Search for the cell housing the specified text and yield its [X, Y] center coordinate. 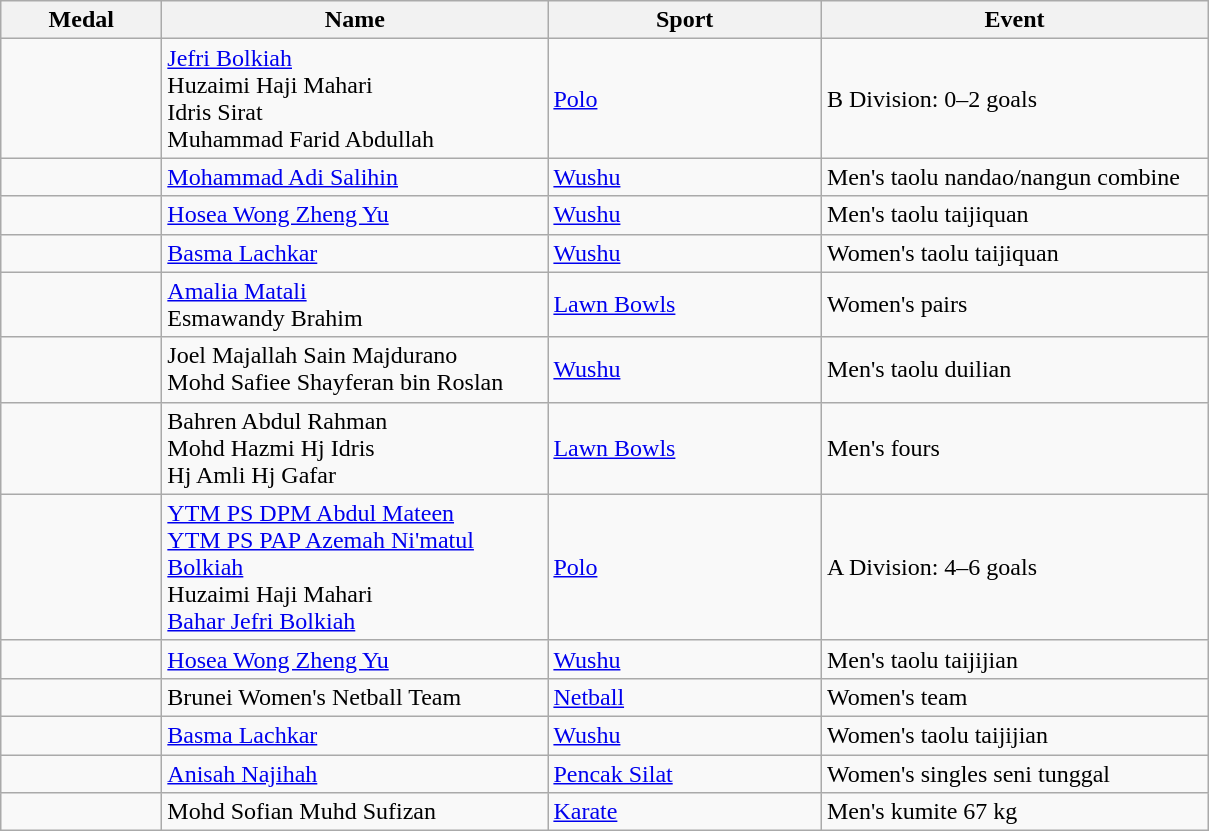
Sport [685, 20]
Women's taolu taijijian [1014, 735]
Women's singles seni tunggal [1014, 773]
Men's taolu nandao/nangun combine [1014, 177]
Women's pairs [1014, 304]
Amalia Matali Esmawandy Brahim [355, 304]
Men's kumite 67 kg [1014, 812]
YTM PS DPM Abdul Mateen YTM PS PAP Azemah Ni'matul Bolkiah Huzaimi Haji Mahari Bahar Jefri Bolkiah [355, 567]
Men's taolu taijiquan [1014, 215]
Netball [685, 697]
Pencak Silat [685, 773]
Jefri Bolkiah Huzaimi Haji Mahari Idris Sirat Muhammad Farid Abdullah [355, 98]
Brunei Women's Netball Team [355, 697]
Anisah Najihah [355, 773]
Women's taolu taijiquan [1014, 253]
Joel Majallah Sain Majdurano Mohd Safiee Shayferan bin Roslan [355, 370]
Men's taolu duilian [1014, 370]
Mohammad Adi Salihin [355, 177]
Medal [82, 20]
Mohd Sofian Muhd Sufizan [355, 812]
Karate [685, 812]
Women's team [1014, 697]
Men's taolu taijijian [1014, 659]
Men's fours [1014, 448]
Bahren Abdul Rahman Mohd Hazmi Hj Idris Hj Amli Hj Gafar [355, 448]
A Division: 4–6 goals [1014, 567]
Event [1014, 20]
Name [355, 20]
B Division: 0–2 goals [1014, 98]
